Return the (x, y) coordinate for the center point of the cell that contains the specified text.  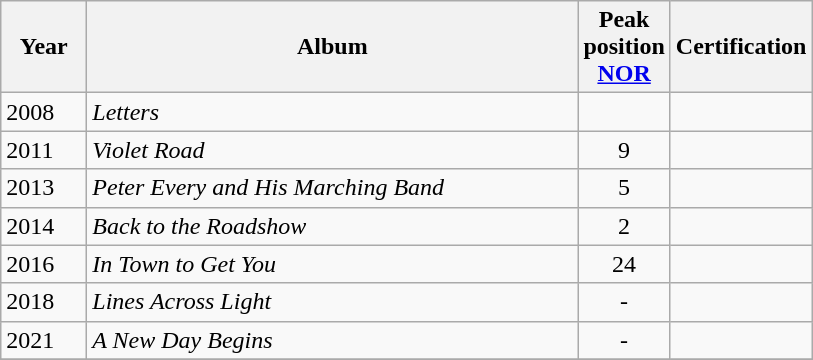
PeakpositionNOR (624, 47)
Year (44, 47)
2014 (44, 226)
2008 (44, 112)
24 (624, 264)
Back to the Roadshow (332, 226)
9 (624, 150)
2013 (44, 188)
Certification (741, 47)
2018 (44, 302)
A New Day Begins (332, 340)
Violet Road (332, 150)
2021 (44, 340)
In Town to Get You (332, 264)
Album (332, 47)
2016 (44, 264)
Peter Every and His Marching Band (332, 188)
5 (624, 188)
2011 (44, 150)
2 (624, 226)
Lines Across Light (332, 302)
Letters (332, 112)
